From the cell containing the given text, extract its center point as (X, Y) coordinate. 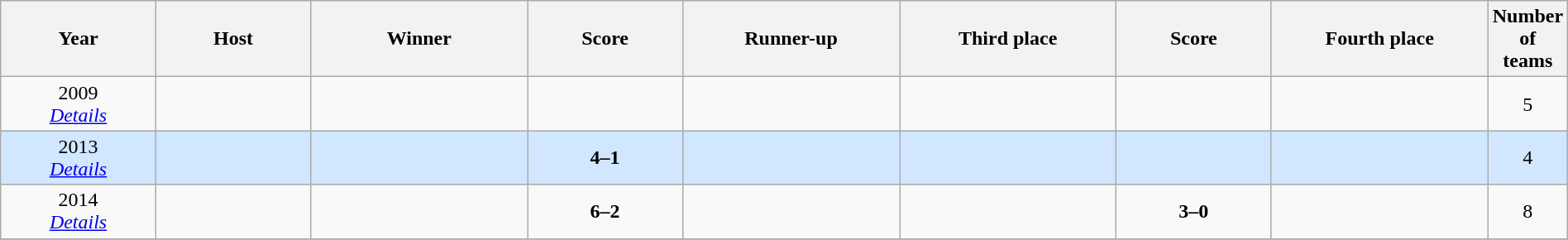
2014Details (79, 212)
Runner-up (791, 39)
8 (1527, 212)
4 (1527, 157)
3–0 (1194, 212)
5 (1527, 104)
Year (79, 39)
4–1 (605, 157)
2013Details (79, 157)
Fourth place (1379, 39)
2009Details (79, 104)
Host (233, 39)
Third place (1008, 39)
Number of teams (1527, 39)
6–2 (605, 212)
Winner (419, 39)
